Extract the (x, y) coordinate from the center of the cell holding the provided text.  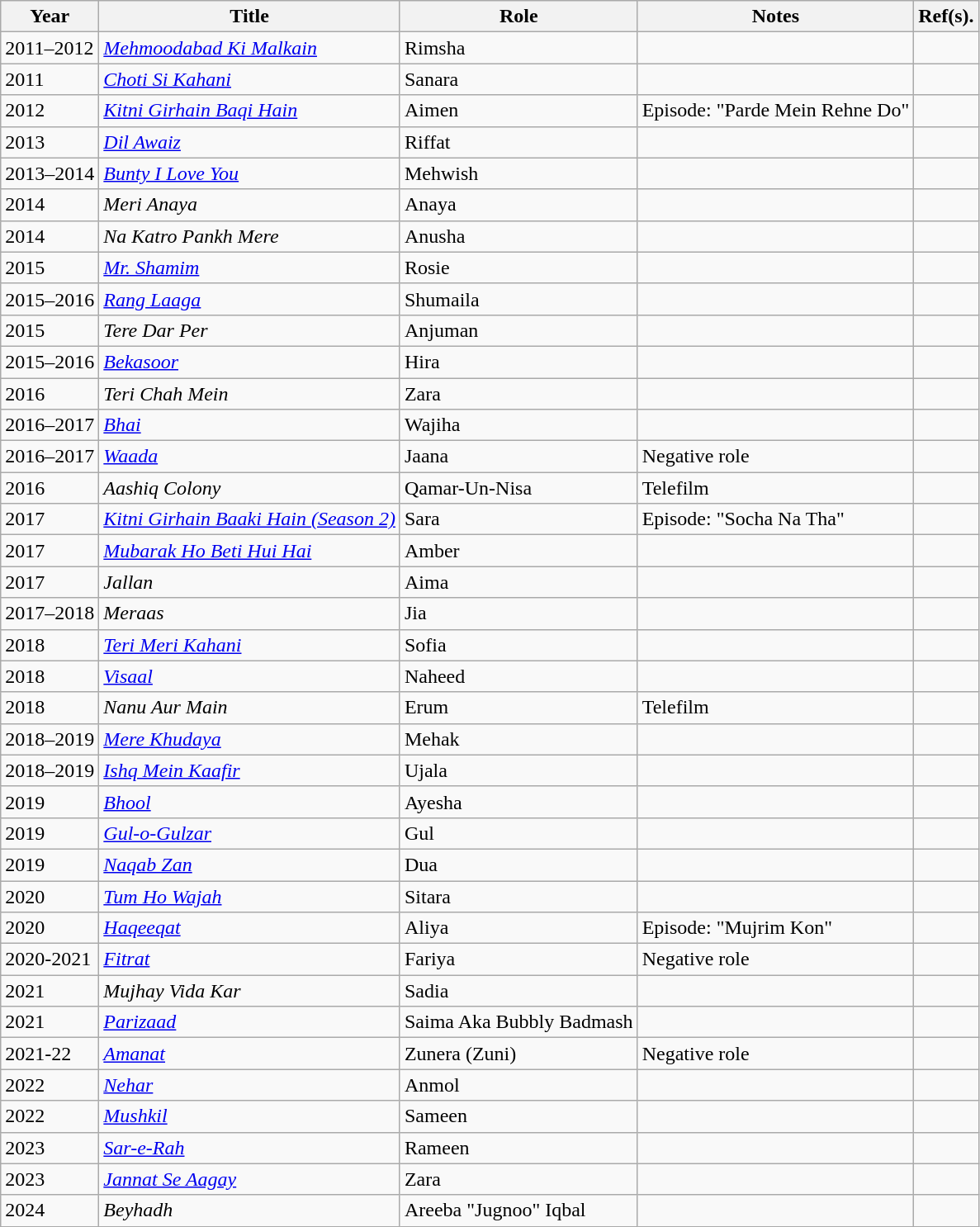
Na Katro Pankh Mere (249, 236)
Bhai (249, 425)
Sameen (518, 1116)
Sofia (518, 645)
Riffat (518, 142)
Bunty I Love You (249, 173)
Rang Laaga (249, 299)
Zunera (Zuni) (518, 1054)
Aliya (518, 928)
Mujhay Vida Kar (249, 991)
Mehmoodabad Ki Malkain (249, 48)
Gul-o-Gulzar (249, 833)
2013–2014 (50, 173)
Kitni Girhain Baqi Hain (249, 111)
Aimen (518, 111)
Mushkil (249, 1116)
Kitni Girhain Baaki Hain (Season 2) (249, 519)
Dil Awaiz (249, 142)
Rimsha (518, 48)
Fariya (518, 959)
Tere Dar Per (249, 330)
Bekasoor (249, 362)
Nehar (249, 1085)
Rameen (518, 1148)
Nanu Aur Main (249, 708)
Amanat (249, 1054)
2011–2012 (50, 48)
Choti Si Kahani (249, 79)
Title (249, 17)
Sitara (518, 896)
Jallan (249, 582)
2017–2018 (50, 613)
Bhool (249, 802)
Meri Anaya (249, 205)
Tum Ho Wajah (249, 896)
Aashiq Colony (249, 488)
Meraas (249, 613)
Fitrat (249, 959)
Areeba "Jugnoo" Iqbal (518, 1210)
Sar-e-Rah (249, 1148)
Sara (518, 519)
Ayesha (518, 802)
Naqab Zan (249, 865)
Beyhadh (249, 1210)
Dua (518, 865)
Jia (518, 613)
Episode: "Parde Mein Rehne Do" (776, 111)
Anusha (518, 236)
Anjuman (518, 330)
Gul (518, 833)
2024 (50, 1210)
Notes (776, 17)
Wajiha (518, 425)
2020-2021 (50, 959)
Mere Khudaya (249, 739)
Teri Meri Kahani (249, 645)
Sadia (518, 991)
Mr. Shamim (249, 268)
Role (518, 17)
Shumaila (518, 299)
Year (50, 17)
Ujala (518, 770)
Waada (249, 457)
Mehwish (518, 173)
Erum (518, 708)
Saima Aka Bubbly Badmash (518, 1022)
Ishq Mein Kaafir (249, 770)
Qamar-Un-Nisa (518, 488)
Mehak (518, 739)
Episode: "Mujrim Kon" (776, 928)
2011 (50, 79)
Anaya (518, 205)
Teri Chah Mein (249, 394)
Naheed (518, 676)
Rosie (518, 268)
Aima (518, 582)
Parizaad (249, 1022)
2021-22 (50, 1054)
Sanara (518, 79)
Jannat Se Aagay (249, 1179)
Hira (518, 362)
Amber (518, 551)
Mubarak Ho Beti Hui Hai (249, 551)
2013 (50, 142)
Jaana (518, 457)
Anmol (518, 1085)
2012 (50, 111)
Haqeeqat (249, 928)
Visaal (249, 676)
Episode: "Socha Na Tha" (776, 519)
Ref(s). (946, 17)
